Search for the cell housing the specified text and yield its [X, Y] center coordinate. 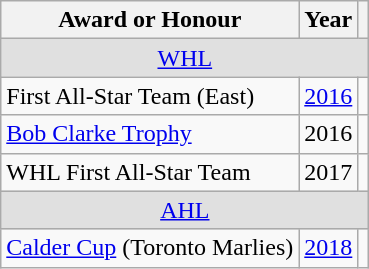
Bob Clarke Trophy [150, 134]
Calder Cup (Toronto Marlies) [150, 248]
First All-Star Team (East) [150, 96]
AHL [185, 210]
Year [328, 20]
Award or Honour [150, 20]
WHL [185, 58]
2017 [328, 172]
2018 [328, 248]
WHL First All-Star Team [150, 172]
